Pinpoint the cell where the given text exists, returning its [x, y] midpoint coordinate. 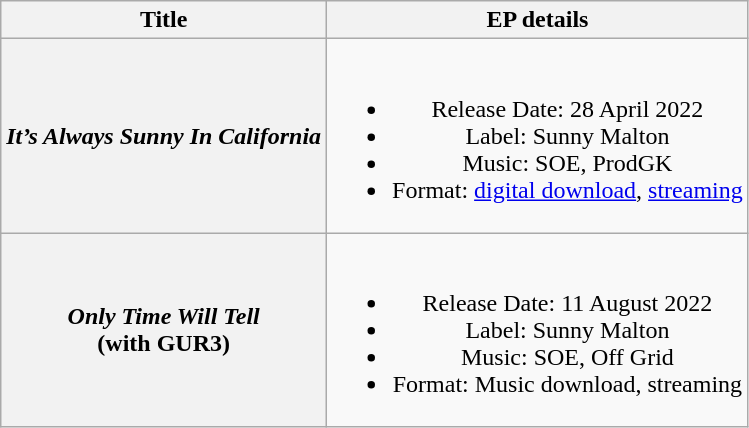
Release Date: 28 April 2022Label: Sunny MaltonMusic: SOE, ProdGKFormat: digital download, streaming [538, 136]
Release Date: 11 August 2022Label: Sunny MaltonMusic: SOE, Off GridFormat: Music download, streaming [538, 330]
EP details [538, 20]
It’s Always Sunny In California [164, 136]
Only Time Will Tell(with GUR3) [164, 330]
Title [164, 20]
